Find where the given text appears and provide that cell's center as (x, y) coordinate. 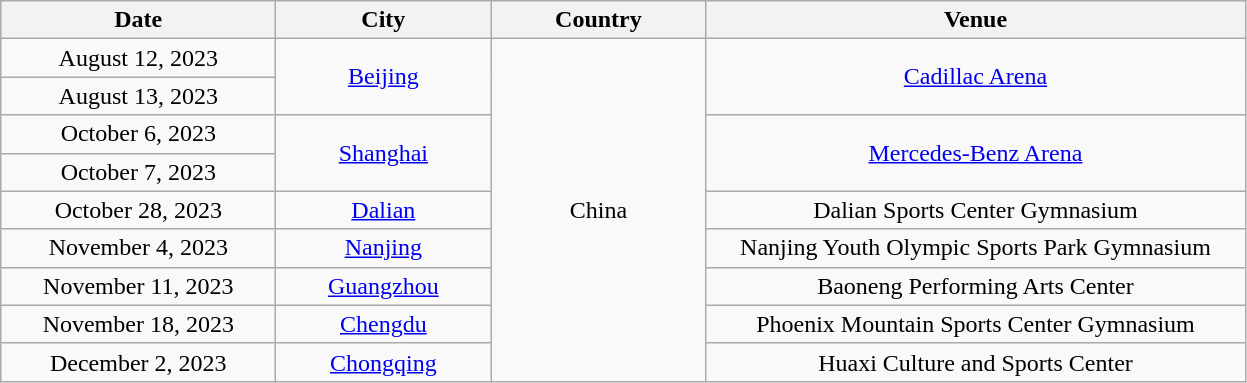
Nanjing (384, 248)
Dalian Sports Center Gymnasium (976, 210)
Venue (976, 20)
Nanjing Youth Olympic Sports Park Gymnasium (976, 248)
October 7, 2023 (138, 172)
City (384, 20)
Chongqing (384, 362)
Phoenix Mountain Sports Center Gymnasium (976, 324)
Mercedes-Benz Arena (976, 153)
December 2, 2023 (138, 362)
August 13, 2023 (138, 96)
October 28, 2023 (138, 210)
Date (138, 20)
Cadillac Arena (976, 77)
Beijing (384, 77)
November 11, 2023 (138, 286)
Huaxi Culture and Sports Center (976, 362)
Guangzhou (384, 286)
China (598, 210)
Baoneng Performing Arts Center (976, 286)
October 6, 2023 (138, 134)
Chengdu (384, 324)
November 18, 2023 (138, 324)
Country (598, 20)
August 12, 2023 (138, 58)
Shanghai (384, 153)
November 4, 2023 (138, 248)
Dalian (384, 210)
